Return (X, Y) of the center of cell containing provided text 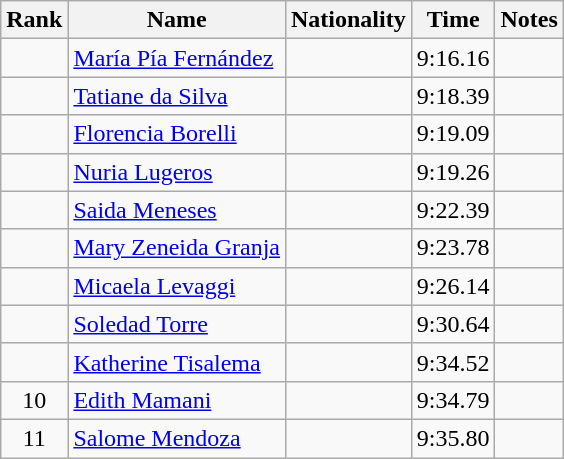
Mary Zeneida Granja (177, 248)
9:19.09 (453, 134)
Rank (34, 20)
10 (34, 400)
9:30.64 (453, 324)
Soledad Torre (177, 324)
Tatiane da Silva (177, 96)
Edith Mamani (177, 400)
Nationality (348, 20)
Notes (529, 20)
9:26.14 (453, 286)
Micaela Levaggi (177, 286)
11 (34, 438)
Saida Meneses (177, 210)
9:34.79 (453, 400)
9:23.78 (453, 248)
Time (453, 20)
9:34.52 (453, 362)
Katherine Tisalema (177, 362)
9:16.16 (453, 58)
Salome Mendoza (177, 438)
Florencia Borelli (177, 134)
9:19.26 (453, 172)
9:18.39 (453, 96)
9:35.80 (453, 438)
Name (177, 20)
María Pía Fernández (177, 58)
9:22.39 (453, 210)
Nuria Lugeros (177, 172)
